For the text-containing cell, return its midpoint in [X, Y] coordinate format. 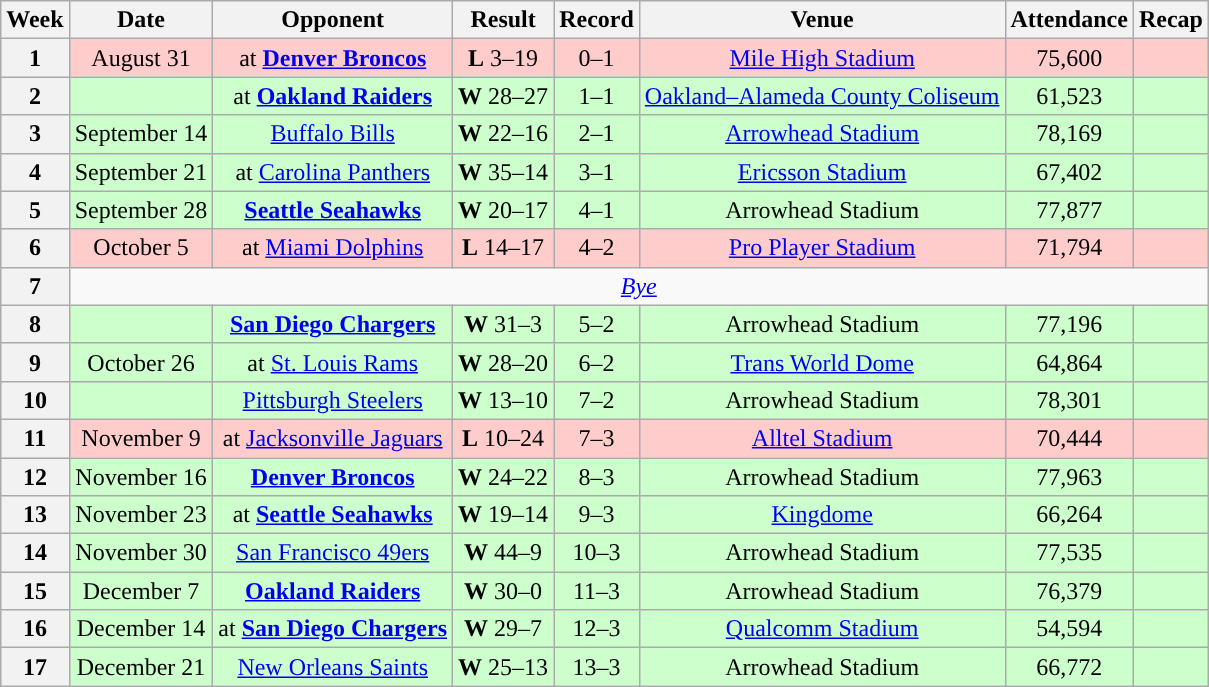
4 [35, 172]
75,600 [1069, 58]
at Denver Broncos [333, 58]
Recap [1170, 20]
W 20–17 [504, 210]
77,535 [1069, 553]
W 22–16 [504, 134]
Buffalo Bills [333, 134]
W 31–3 [504, 324]
September 28 [141, 210]
September 14 [141, 134]
October 26 [141, 362]
16 [35, 629]
W 28–20 [504, 362]
4–2 [597, 248]
66,264 [1069, 515]
5 [35, 210]
2 [35, 96]
64,864 [1069, 362]
54,594 [1069, 629]
at Miami Dolphins [333, 248]
L 14–17 [504, 248]
3–1 [597, 172]
17 [35, 667]
at San Diego Chargers [333, 629]
12 [35, 477]
1–1 [597, 96]
67,402 [1069, 172]
78,301 [1069, 400]
L 3–19 [504, 58]
Opponent [333, 20]
Oakland–Alameda County Coliseum [822, 96]
77,196 [1069, 324]
61,523 [1069, 96]
September 21 [141, 172]
W 19–14 [504, 515]
November 23 [141, 515]
San Diego Chargers [333, 324]
11 [35, 438]
W 25–13 [504, 667]
0–1 [597, 58]
Date [141, 20]
1 [35, 58]
at Carolina Panthers [333, 172]
11–3 [597, 591]
13–3 [597, 667]
13 [35, 515]
Denver Broncos [333, 477]
14 [35, 553]
San Francisco 49ers [333, 553]
Bye [638, 286]
9–3 [597, 515]
6–2 [597, 362]
August 31 [141, 58]
November 30 [141, 553]
76,379 [1069, 591]
7 [35, 286]
2–1 [597, 134]
L 10–24 [504, 438]
at St. Louis Rams [333, 362]
Seattle Seahawks [333, 210]
10–3 [597, 553]
Attendance [1069, 20]
5–2 [597, 324]
6 [35, 248]
December 7 [141, 591]
15 [35, 591]
12–3 [597, 629]
December 21 [141, 667]
Mile High Stadium [822, 58]
New Orleans Saints [333, 667]
Kingdome [822, 515]
77,877 [1069, 210]
W 28–27 [504, 96]
at Jacksonville Jaguars [333, 438]
Oakland Raiders [333, 591]
Result [504, 20]
7–2 [597, 400]
Trans World Dome [822, 362]
8–3 [597, 477]
November 16 [141, 477]
Qualcomm Stadium [822, 629]
4–1 [597, 210]
Week [35, 20]
78,169 [1069, 134]
Record [597, 20]
70,444 [1069, 438]
7–3 [597, 438]
66,772 [1069, 667]
10 [35, 400]
W 35–14 [504, 172]
October 5 [141, 248]
Ericsson Stadium [822, 172]
9 [35, 362]
3 [35, 134]
W 24–22 [504, 477]
W 44–9 [504, 553]
Pro Player Stadium [822, 248]
77,963 [1069, 477]
W 30–0 [504, 591]
Venue [822, 20]
W 29–7 [504, 629]
Pittsburgh Steelers [333, 400]
at Seattle Seahawks [333, 515]
December 14 [141, 629]
Alltel Stadium [822, 438]
8 [35, 324]
W 13–10 [504, 400]
November 9 [141, 438]
71,794 [1069, 248]
at Oakland Raiders [333, 96]
